Extract the (X, Y) coordinate from the center of the cell holding the provided text.  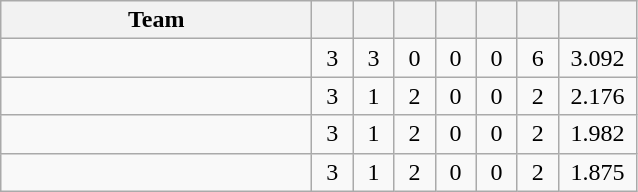
1.875 (598, 172)
3.092 (598, 58)
2.176 (598, 96)
1.982 (598, 134)
Team (156, 20)
6 (538, 58)
